Capture the cell that displays the provided text and extract its [X, Y] central coordinate. 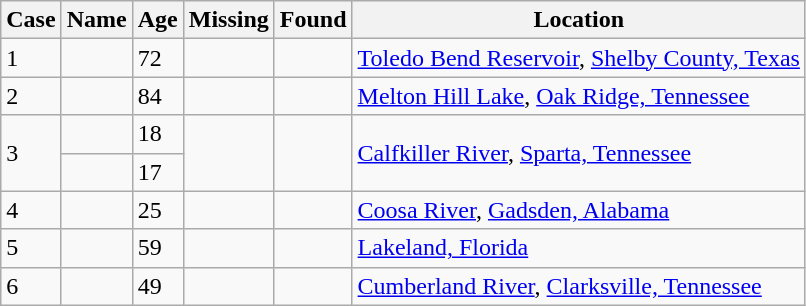
84 [158, 96]
5 [31, 248]
49 [158, 286]
Missing [228, 20]
Age [158, 20]
Case [31, 20]
6 [31, 286]
2 [31, 96]
Coosa River, Gadsden, Alabama [578, 210]
59 [158, 248]
17 [158, 172]
Calfkiller River, Sparta, Tennessee [578, 153]
72 [158, 58]
Found [313, 20]
Cumberland River, Clarksville, Tennessee [578, 286]
25 [158, 210]
4 [31, 210]
Melton Hill Lake, Oak Ridge, Tennessee [578, 96]
Toledo Bend Reservoir, Shelby County, Texas [578, 58]
3 [31, 153]
18 [158, 134]
Name [96, 20]
Lakeland, Florida [578, 248]
1 [31, 58]
Location [578, 20]
